Scan for the cell matching the given text and deliver its [x, y] coordinate at center. 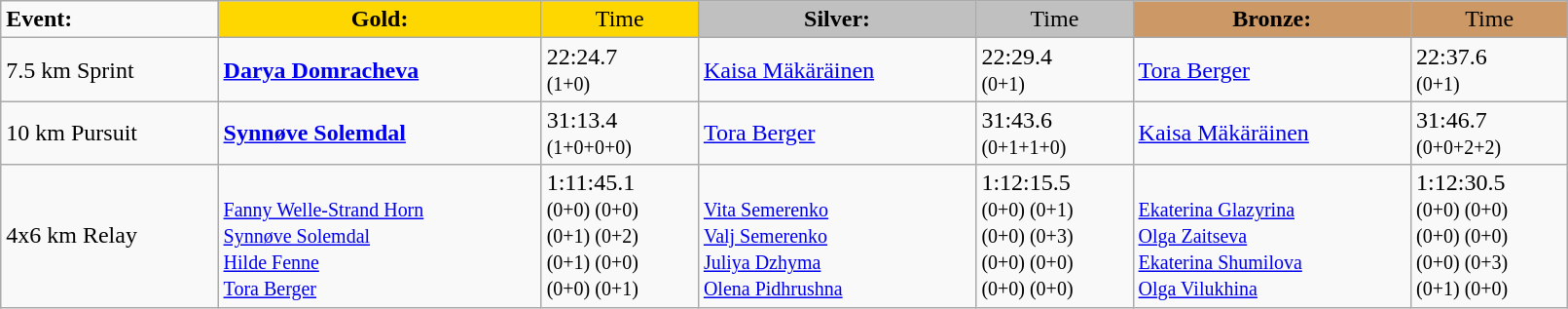
Ekaterina GlazyrinaOlga ZaitsevaEkaterina ShumilovaOlga Vilukhina [1271, 236]
7.5 km Sprint [109, 70]
Darya Domracheva [380, 70]
Fanny Welle-Strand HornSynnøve SolemdalHilde FenneTora Berger [380, 236]
Vita SemerenkoValj SemerenkoJuliya DzhymaOlena Pidhrushna [837, 236]
1:12:15.5(0+0) (0+1)(0+0) (0+3)(0+0) (0+0)(0+0) (0+0) [1055, 236]
Gold: [380, 19]
31:46.7(0+0+2+2) [1489, 133]
31:13.4(1+0+0+0) [619, 133]
22:24.7(1+0) [619, 70]
31:43.6(0+1+1+0) [1055, 133]
Event: [109, 19]
1:12:30.5(0+0) (0+0)(0+0) (0+0)(0+0) (0+3)(0+1) (0+0) [1489, 236]
22:37.6(0+1) [1489, 70]
10 km Pursuit [109, 133]
Silver: [837, 19]
4x6 km Relay [109, 236]
1:11:45.1(0+0) (0+0)(0+1) (0+2)(0+1) (0+0)(0+0) (0+1) [619, 236]
Synnøve Solemdal [380, 133]
22:29.4(0+1) [1055, 70]
Bronze: [1271, 19]
